Determine the [x, y] coordinate at the center of the cell enclosing the given text.  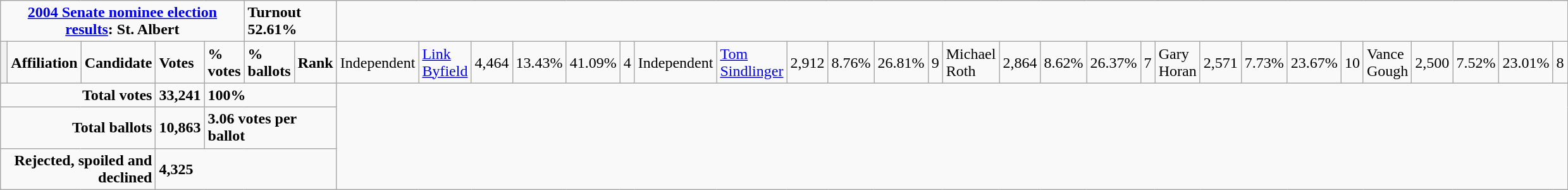
Michael Roth [971, 62]
% ballots [269, 62]
2,864 [1020, 62]
Total ballots [78, 128]
23.67% [1314, 62]
26.37% [1113, 62]
2,571 [1221, 62]
23.01% [1526, 62]
7.52% [1476, 62]
2,500 [1432, 62]
2004 Senate nominee election results: St. Albert [123, 22]
41.09% [593, 62]
Link Byfield [445, 62]
10,863 [180, 128]
Rank [315, 62]
Candidate [118, 62]
Gary Horan [1178, 62]
3.06 votes per ballot [271, 128]
4 [627, 62]
9 [935, 62]
13.43% [539, 62]
26.81% [901, 62]
7.73% [1264, 62]
Affiliation [44, 62]
Vance Gough [1387, 62]
8.62% [1064, 62]
100% [271, 95]
8 [1560, 62]
4,325 [246, 168]
Tom Sindlinger [751, 62]
Rejected, spoiled and declined [78, 168]
33,241 [180, 95]
Votes [180, 62]
8.76% [851, 62]
Turnout 52.61% [290, 22]
10 [1352, 62]
7 [1147, 62]
% votes [224, 62]
4,464 [492, 62]
Total votes [78, 95]
2,912 [807, 62]
